Identify which cell holds the provided text, then report its [x, y] central coordinate. 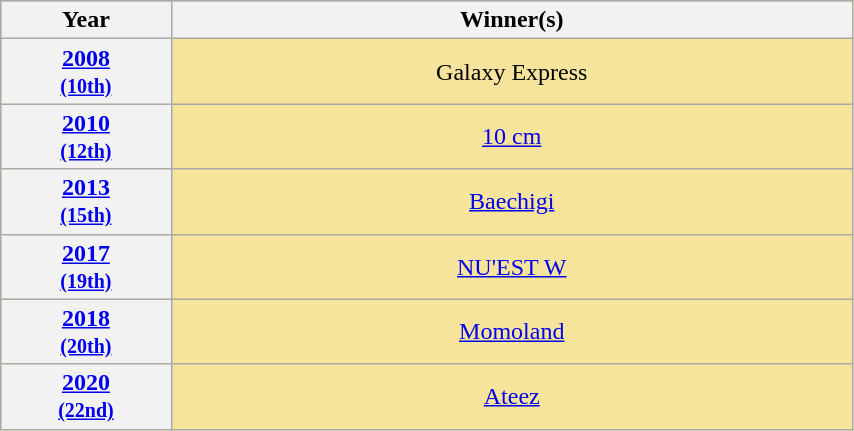
2020(22nd) [86, 396]
NU'EST W [512, 266]
Ateez [512, 396]
Galaxy Express [512, 72]
Baechigi [512, 202]
2013(15th) [86, 202]
2010(12th) [86, 136]
2008(10th) [86, 72]
10 cm [512, 136]
Winner(s) [512, 20]
Momoland [512, 332]
2018(20th) [86, 332]
2017(19th) [86, 266]
Year [86, 20]
